Search for the cell housing the specified text and yield its (X, Y) center coordinate. 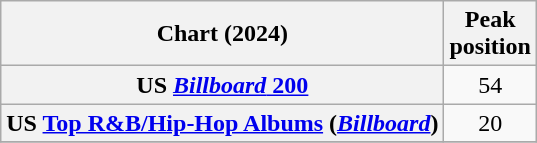
20 (490, 123)
Peakposition (490, 34)
US Billboard 200 (222, 85)
54 (490, 85)
Chart (2024) (222, 34)
US Top R&B/Hip-Hop Albums (Billboard) (222, 123)
